Return the [X, Y] coordinate for the center point of the cell that contains the specified text.  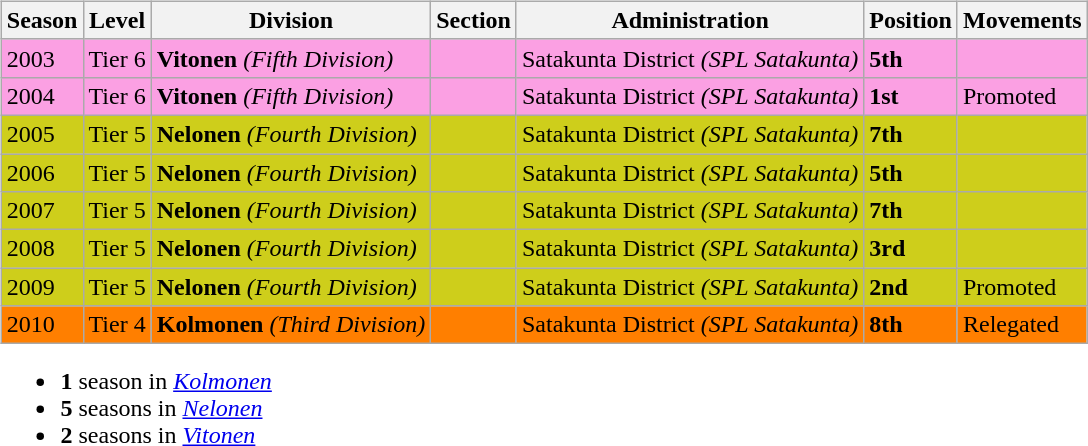
Section [474, 20]
Kolmonen (Third Division) [291, 325]
2nd [911, 287]
2004 [42, 96]
Movements [1022, 20]
Administration [690, 20]
2005 [42, 134]
Division [291, 20]
Level [117, 20]
2008 [42, 249]
8th [911, 325]
Tier 4 [117, 325]
2003 [42, 58]
Relegated [1022, 325]
1st [911, 96]
2006 [42, 173]
2007 [42, 211]
3rd [911, 249]
2009 [42, 287]
Season [42, 20]
2010 [42, 325]
Position [911, 20]
